Search for the cell housing the specified text and yield its [X, Y] center coordinate. 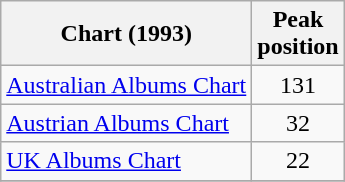
22 [298, 161]
Peakposition [298, 34]
Australian Albums Chart [126, 85]
131 [298, 85]
UK Albums Chart [126, 161]
Chart (1993) [126, 34]
32 [298, 123]
Austrian Albums Chart [126, 123]
